Find where the given text appears and provide that cell's center as [x, y] coordinate. 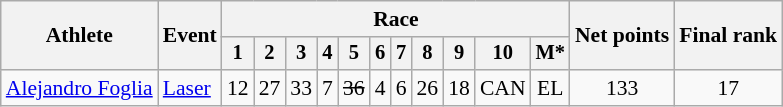
10 [503, 54]
8 [427, 54]
Laser [190, 88]
2 [270, 54]
M* [550, 54]
Final rank [728, 36]
1 [238, 54]
Alejandro Foglia [80, 88]
Athlete [80, 36]
36 [354, 88]
CAN [503, 88]
12 [238, 88]
9 [459, 54]
33 [301, 88]
27 [270, 88]
133 [622, 88]
17 [728, 88]
5 [354, 54]
EL [550, 88]
3 [301, 54]
Race [396, 19]
26 [427, 88]
Event [190, 36]
18 [459, 88]
Net points [622, 36]
